Find where the given text appears and provide that cell's center as [X, Y] coordinate. 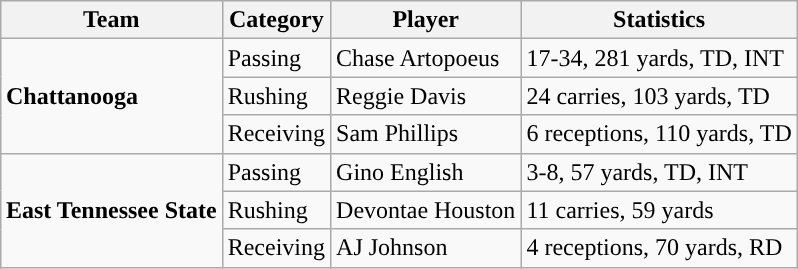
6 receptions, 110 yards, TD [659, 134]
Chattanooga [111, 96]
17-34, 281 yards, TD, INT [659, 58]
Player [426, 20]
11 carries, 59 yards [659, 210]
Reggie Davis [426, 96]
4 receptions, 70 yards, RD [659, 248]
24 carries, 103 yards, TD [659, 96]
Gino English [426, 172]
Devontae Houston [426, 210]
Team [111, 20]
Statistics [659, 20]
Sam Phillips [426, 134]
East Tennessee State [111, 210]
Category [276, 20]
Chase Artopoeus [426, 58]
AJ Johnson [426, 248]
3-8, 57 yards, TD, INT [659, 172]
